Search for the cell housing the specified text and yield its (X, Y) center coordinate. 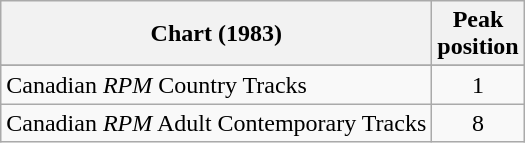
Canadian RPM Country Tracks (216, 85)
1 (478, 85)
Peakposition (478, 34)
Chart (1983) (216, 34)
Canadian RPM Adult Contemporary Tracks (216, 123)
8 (478, 123)
